Determine the [x, y] coordinate at the center of the cell enclosing the given text.  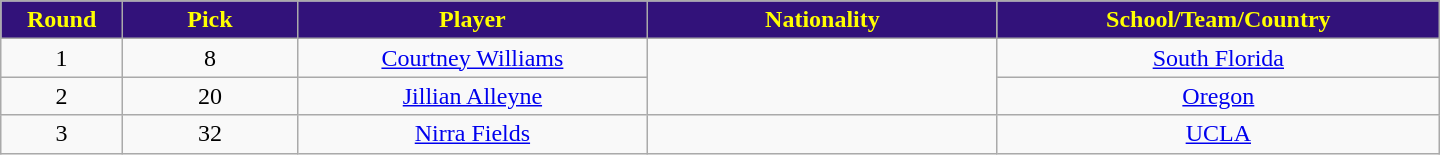
UCLA [1218, 134]
Player [472, 20]
Jillian Alleyne [472, 96]
Pick [210, 20]
32 [210, 134]
South Florida [1218, 58]
Round [62, 20]
2 [62, 96]
Nationality [822, 20]
1 [62, 58]
School/Team/Country [1218, 20]
20 [210, 96]
3 [62, 134]
Courtney Williams [472, 58]
Oregon [1218, 96]
8 [210, 58]
Nirra Fields [472, 134]
